Extract the (x, y) coordinate from the center of the cell holding the provided text.  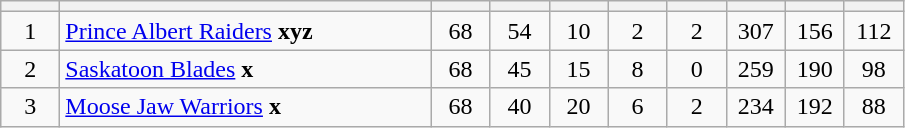
88 (874, 107)
Saskatoon Blades x (246, 69)
6 (638, 107)
Prince Albert Raiders xyz (246, 31)
259 (756, 69)
20 (578, 107)
8 (638, 69)
98 (874, 69)
54 (520, 31)
1 (30, 31)
3 (30, 107)
Moose Jaw Warriors x (246, 107)
40 (520, 107)
190 (814, 69)
112 (874, 31)
10 (578, 31)
156 (814, 31)
15 (578, 69)
307 (756, 31)
0 (696, 69)
192 (814, 107)
45 (520, 69)
234 (756, 107)
